Scan for the cell matching the given text and deliver its [x, y] coordinate at center. 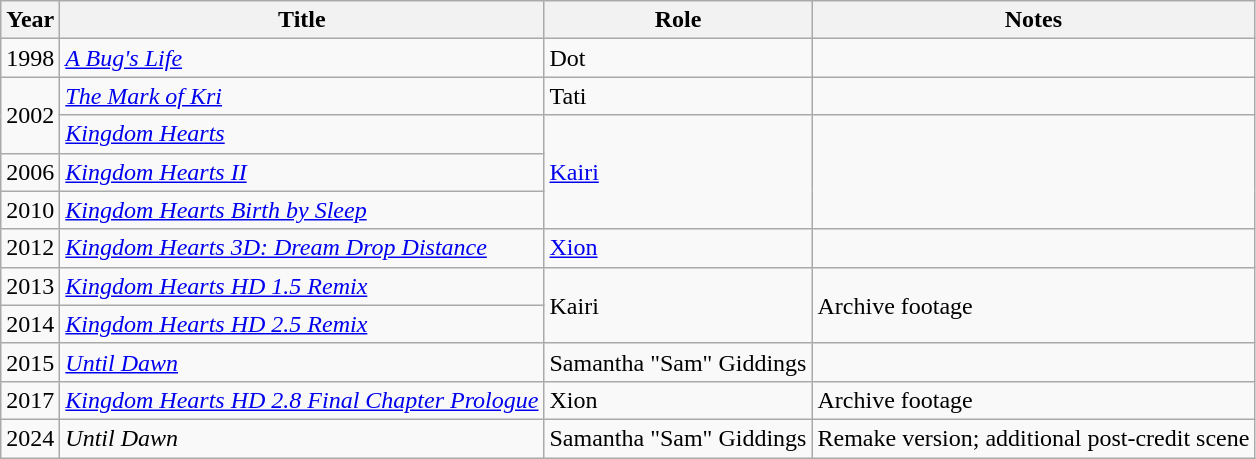
2002 [30, 115]
Tati [678, 96]
2024 [30, 438]
2013 [30, 286]
Title [302, 20]
Dot [678, 58]
Kingdom Hearts HD 2.5 Remix [302, 324]
Kingdom Hearts HD 1.5 Remix [302, 286]
The Mark of Kri [302, 96]
1998 [30, 58]
Notes [1034, 20]
Kingdom Hearts 3D: Dream Drop Distance [302, 248]
A Bug's Life [302, 58]
2006 [30, 172]
2010 [30, 210]
Year [30, 20]
Role [678, 20]
2012 [30, 248]
2014 [30, 324]
Kingdom Hearts [302, 134]
2017 [30, 400]
Kingdom Hearts Birth by Sleep [302, 210]
2015 [30, 362]
Kingdom Hearts HD 2.8 Final Chapter Prologue [302, 400]
Remake version; additional post-credit scene [1034, 438]
Kingdom Hearts II [302, 172]
